Return (X, Y) of the center of cell containing provided text 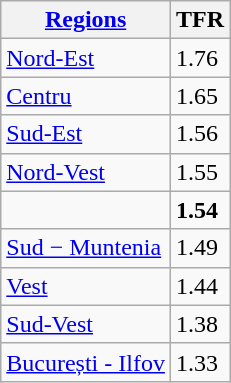
1.56 (200, 134)
1.44 (200, 286)
TFR (200, 20)
1.65 (200, 96)
Sud − Muntenia (86, 248)
1.55 (200, 172)
1.49 (200, 248)
1.33 (200, 362)
Sud-Est (86, 134)
1.54 (200, 210)
Vest (86, 286)
Nord-Est (86, 58)
1.38 (200, 324)
Sud-Vest (86, 324)
Regions (86, 20)
1.76 (200, 58)
Centru (86, 96)
Nord-Vest (86, 172)
București - Ilfov (86, 362)
